Output the [x, y] coordinate of the center of the cell containing the given text.  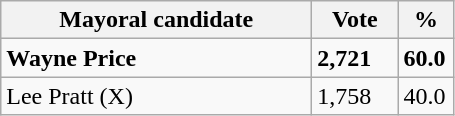
Lee Pratt (X) [156, 96]
% [426, 20]
40.0 [426, 96]
1,758 [355, 96]
2,721 [355, 58]
Wayne Price [156, 58]
60.0 [426, 58]
Mayoral candidate [156, 20]
Vote [355, 20]
